For the text-containing cell, return its midpoint in (X, Y) coordinate format. 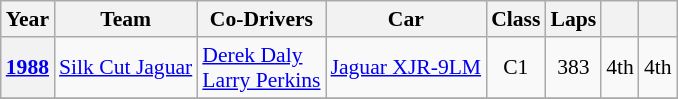
Car (406, 19)
Team (126, 19)
Class (516, 19)
C1 (516, 68)
1988 (28, 68)
Year (28, 19)
383 (573, 68)
Jaguar XJR-9LM (406, 68)
Laps (573, 19)
Derek Daly Larry Perkins (261, 68)
Co-Drivers (261, 19)
Silk Cut Jaguar (126, 68)
